Locate the cell with the specified text and output its [x, y] center coordinate. 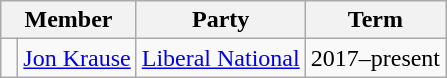
Jon Krause [77, 58]
Liberal National [220, 58]
Member [68, 20]
2017–present [375, 58]
Term [375, 20]
Party [220, 20]
